Return [x, y] of the center of cell containing provided text 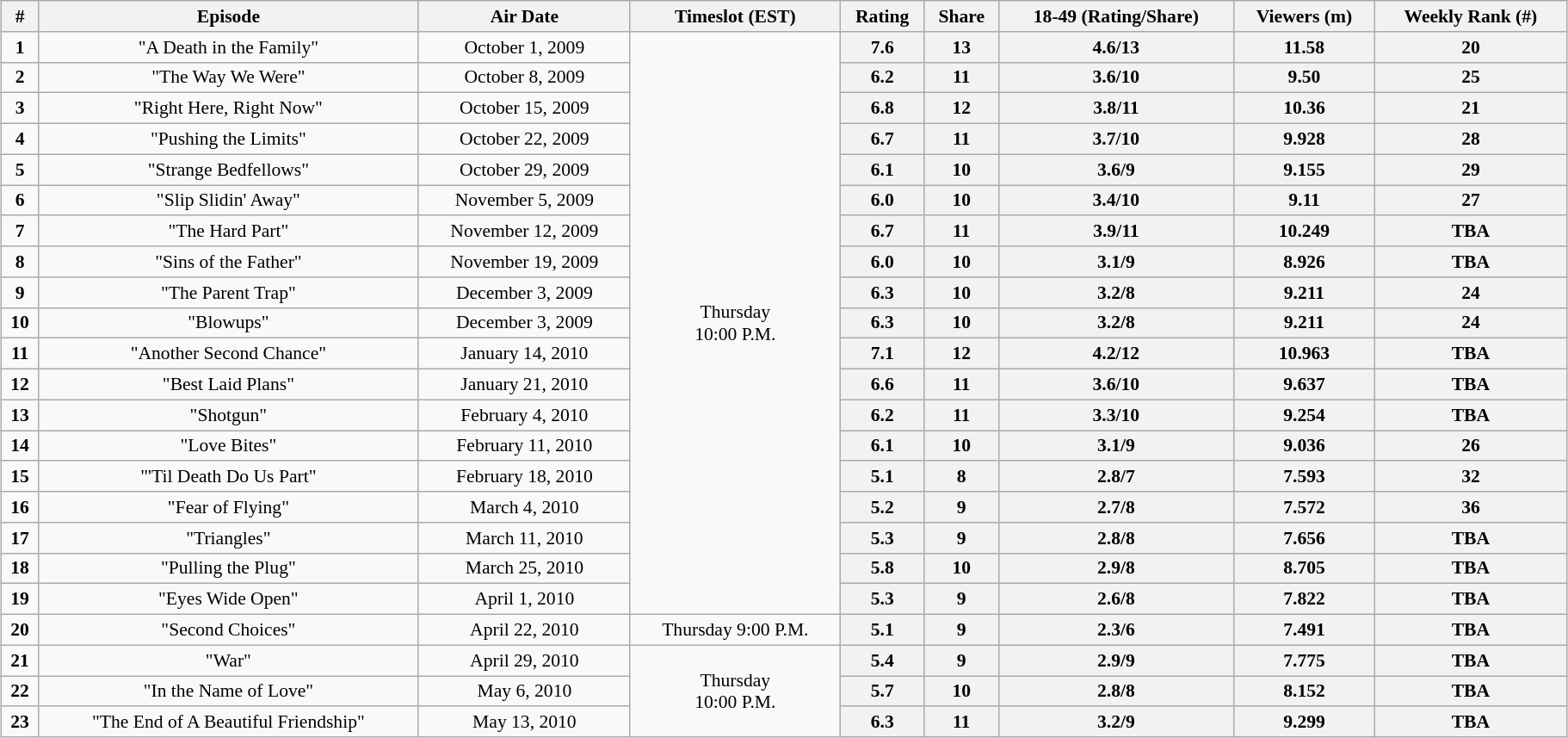
April 29, 2010 [524, 660]
10.36 [1304, 109]
7.593 [1304, 477]
28 [1472, 140]
"Blowups" [229, 323]
"Love Bites" [229, 446]
"Best Laid Plans" [229, 385]
Weekly Rank (#) [1472, 16]
27 [1472, 201]
Rating [882, 16]
19 [21, 599]
Share [961, 16]
March 11, 2010 [524, 538]
9.254 [1304, 415]
7.1 [882, 354]
"The Hard Part" [229, 232]
"The End of A Beautiful Friendship" [229, 722]
October 29, 2009 [524, 170]
15 [21, 477]
7.775 [1304, 660]
3.8/11 [1115, 109]
29 [1472, 170]
8.152 [1304, 691]
7 [21, 232]
4.6/13 [1115, 47]
36 [1472, 507]
22 [21, 691]
3.9/11 [1115, 232]
3.4/10 [1115, 201]
3 [21, 109]
February 18, 2010 [524, 477]
# [21, 16]
8.705 [1304, 568]
3.7/10 [1115, 140]
6 [21, 201]
November 12, 2009 [524, 232]
18-49 (Rating/Share) [1115, 16]
"Shotgun" [229, 415]
7.656 [1304, 538]
18 [21, 568]
7.491 [1304, 630]
2.6/8 [1115, 599]
"Triangles" [229, 538]
February 11, 2010 [524, 446]
3.2/9 [1115, 722]
17 [21, 538]
"Sins of the Father" [229, 262]
March 25, 2010 [524, 568]
9.637 [1304, 385]
May 6, 2010 [524, 691]
25 [1472, 78]
"The Parent Trap" [229, 293]
32 [1472, 477]
October 1, 2009 [524, 47]
10.249 [1304, 232]
October 8, 2009 [524, 78]
7.572 [1304, 507]
5.8 [882, 568]
5 [21, 170]
Thursday 9:00 P.M. [735, 630]
April 22, 2010 [524, 630]
9.11 [1304, 201]
November 5, 2009 [524, 201]
Viewers (m) [1304, 16]
October 15, 2009 [524, 109]
"The Way We Were" [229, 78]
2.3/6 [1115, 630]
"Fear of Flying" [229, 507]
23 [21, 722]
2.7/8 [1115, 507]
May 13, 2010 [524, 722]
"Strange Bedfellows" [229, 170]
"War" [229, 660]
2.8/7 [1115, 477]
2.9/9 [1115, 660]
9.299 [1304, 722]
9.155 [1304, 170]
9.036 [1304, 446]
9.50 [1304, 78]
"Pulling the Plug" [229, 568]
March 4, 2010 [524, 507]
Episode [229, 16]
4 [21, 140]
Timeslot (EST) [735, 16]
"Second Choices" [229, 630]
"Pushing the Limits" [229, 140]
April 1, 2010 [524, 599]
4.2/12 [1115, 354]
11.58 [1304, 47]
Air Date [524, 16]
5.7 [882, 691]
10.963 [1304, 354]
9.928 [1304, 140]
6.8 [882, 109]
5.4 [882, 660]
January 14, 2010 [524, 354]
7.822 [1304, 599]
16 [21, 507]
6.6 [882, 385]
26 [1472, 446]
November 19, 2009 [524, 262]
January 21, 2010 [524, 385]
"Another Second Chance" [229, 354]
"Eyes Wide Open" [229, 599]
"Right Here, Right Now" [229, 109]
7.6 [882, 47]
2 [21, 78]
"Slip Slidin' Away" [229, 201]
October 22, 2009 [524, 140]
"'Til Death Do Us Part" [229, 477]
3.6/9 [1115, 170]
"In the Name of Love" [229, 691]
3.3/10 [1115, 415]
"A Death in the Family" [229, 47]
February 4, 2010 [524, 415]
1 [21, 47]
5.2 [882, 507]
14 [21, 446]
2.9/8 [1115, 568]
8.926 [1304, 262]
